Identify which cell holds the provided text, then report its [x, y] central coordinate. 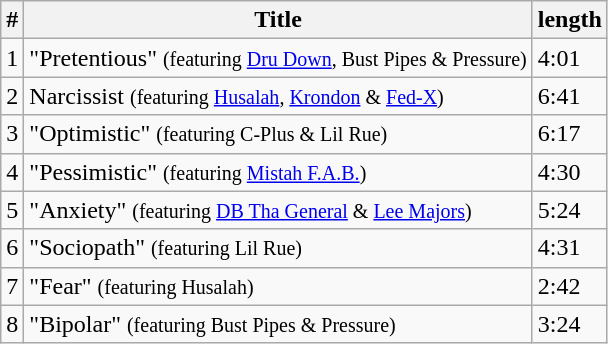
length [570, 20]
"Bipolar" (featuring Bust Pipes & Pressure) [278, 324]
2:42 [570, 286]
"Anxiety" (featuring DB Tha General & Lee Majors) [278, 210]
Title [278, 20]
Narcissist (featuring Husalah, Krondon & Fed-X) [278, 96]
4:31 [570, 248]
"Sociopath" (featuring Lil Rue) [278, 248]
4:30 [570, 172]
4 [12, 172]
"Fear" (featuring Husalah) [278, 286]
7 [12, 286]
3 [12, 134]
6:17 [570, 134]
3:24 [570, 324]
"Pretentious" (featuring Dru Down, Bust Pipes & Pressure) [278, 58]
6:41 [570, 96]
8 [12, 324]
6 [12, 248]
5:24 [570, 210]
4:01 [570, 58]
# [12, 20]
1 [12, 58]
"Optimistic" (featuring C-Plus & Lil Rue) [278, 134]
"Pessimistic" (featuring Mistah F.A.B.) [278, 172]
5 [12, 210]
2 [12, 96]
